Search for the cell housing the specified text and yield its (X, Y) center coordinate. 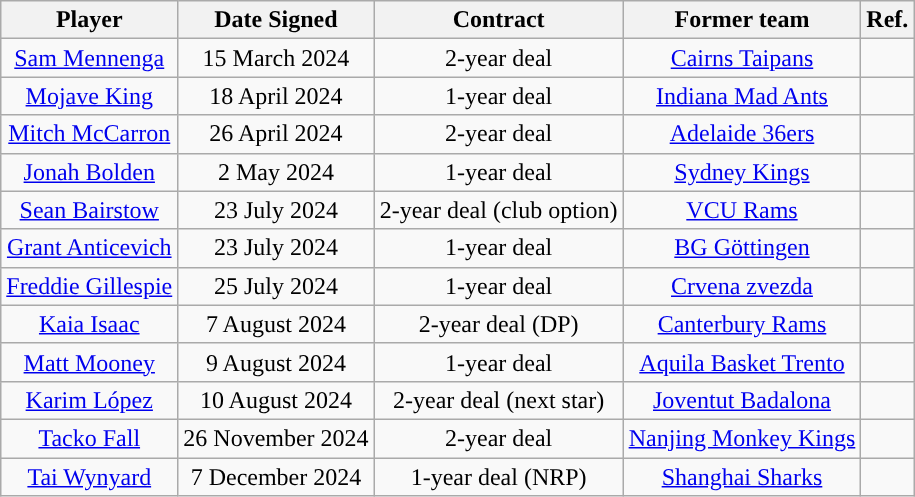
Canterbury Rams (742, 324)
10 August 2024 (276, 400)
Kaia Isaac (90, 324)
BG Göttingen (742, 248)
Adelaide 36ers (742, 134)
Date Signed (276, 20)
Jonah Bolden (90, 172)
Shanghai Sharks (742, 477)
2 May 2024 (276, 172)
26 November 2024 (276, 438)
Former team (742, 20)
2-year deal (DP) (498, 324)
Player (90, 20)
Matt Mooney (90, 362)
Crvena zvezda (742, 286)
15 March 2024 (276, 58)
Sydney Kings (742, 172)
Freddie Gillespie (90, 286)
Mitch McCarron (90, 134)
9 August 2024 (276, 362)
Aquila Basket Trento (742, 362)
Mojave King (90, 96)
Grant Anticevich (90, 248)
7 December 2024 (276, 477)
18 April 2024 (276, 96)
Cairns Taipans (742, 58)
7 August 2024 (276, 324)
Tacko Fall (90, 438)
2-year deal (next star) (498, 400)
1-year deal (NRP) (498, 477)
Sean Bairstow (90, 210)
Sam Mennenga (90, 58)
Tai Wynyard (90, 477)
Contract (498, 20)
2-year deal (club option) (498, 210)
Joventut Badalona (742, 400)
Karim López (90, 400)
Ref. (888, 20)
VCU Rams (742, 210)
26 April 2024 (276, 134)
Nanjing Monkey Kings (742, 438)
Indiana Mad Ants (742, 96)
25 July 2024 (276, 286)
